Find where the given text appears and provide that cell's center as [X, Y] coordinate. 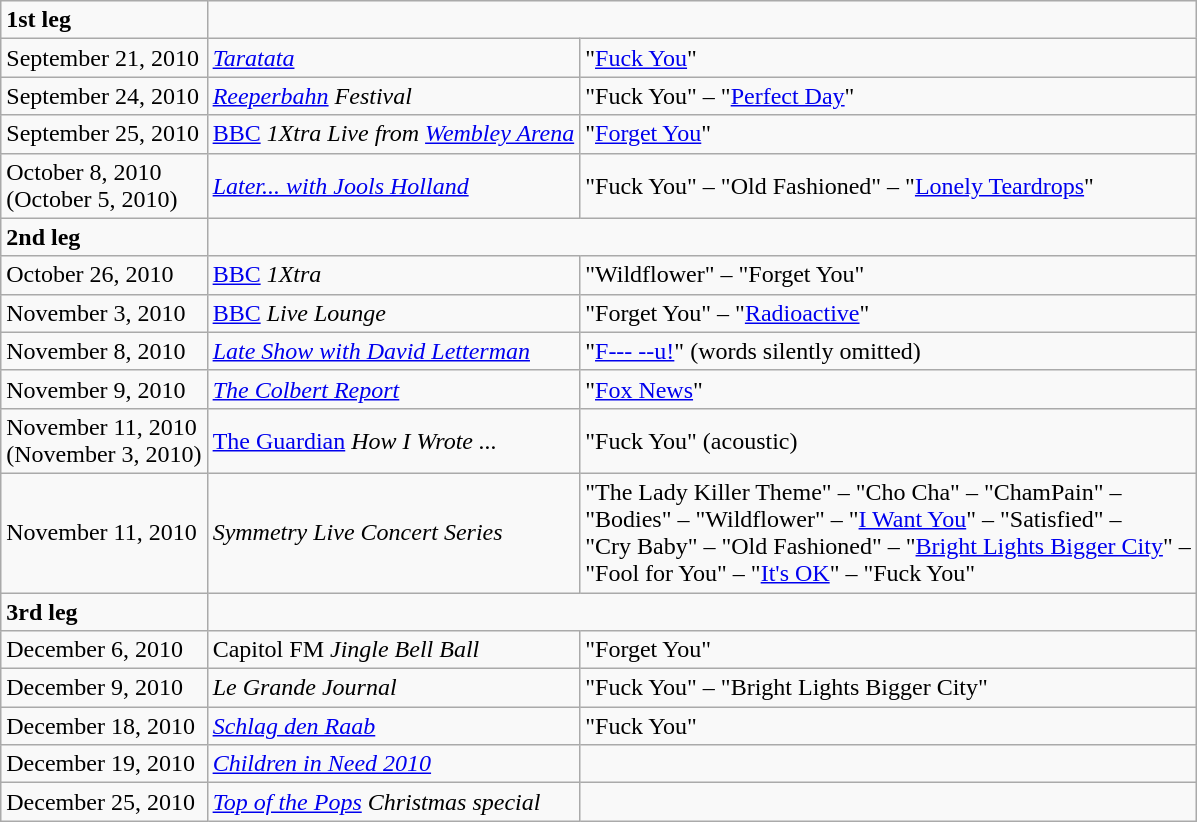
"Fuck You" – "Old Fashioned" – "Lonely Teardrops" [888, 186]
BBC 1Xtra Live from Wembley Arena [394, 134]
Children in Need 2010 [394, 764]
3rd leg [104, 611]
October 26, 2010 [104, 275]
Schlag den Raab [394, 726]
Later... with Jools Holland [394, 186]
"F--- --u!" (words silently omitted) [888, 351]
December 18, 2010 [104, 726]
BBC 1Xtra [394, 275]
November 3, 2010 [104, 313]
"Fox News" [888, 389]
November 11, 2010 [104, 532]
"Fuck You" – "Bright Lights Bigger City" [888, 688]
November 9, 2010 [104, 389]
"Fuck You" (acoustic) [888, 440]
September 25, 2010 [104, 134]
"Forget You" – "Radioactive" [888, 313]
"Wildflower" – "Forget You" [888, 275]
Reeperbahn Festival [394, 96]
December 25, 2010 [104, 802]
Capitol FM Jingle Bell Ball [394, 650]
September 21, 2010 [104, 58]
Taratata [394, 58]
December 19, 2010 [104, 764]
Late Show with David Letterman [394, 351]
October 8, 2010(October 5, 2010) [104, 186]
1st leg [104, 20]
Symmetry Live Concert Series [394, 532]
December 9, 2010 [104, 688]
November 11, 2010(November 3, 2010) [104, 440]
"Fuck You" – "Perfect Day" [888, 96]
December 6, 2010 [104, 650]
2nd leg [104, 237]
November 8, 2010 [104, 351]
Le Grande Journal [394, 688]
The Guardian How I Wrote ... [394, 440]
BBC Live Lounge [394, 313]
The Colbert Report [394, 389]
September 24, 2010 [104, 96]
Top of the Pops Christmas special [394, 802]
